Detect which cell encompasses the target text, then output its (x, y) center coordinate. 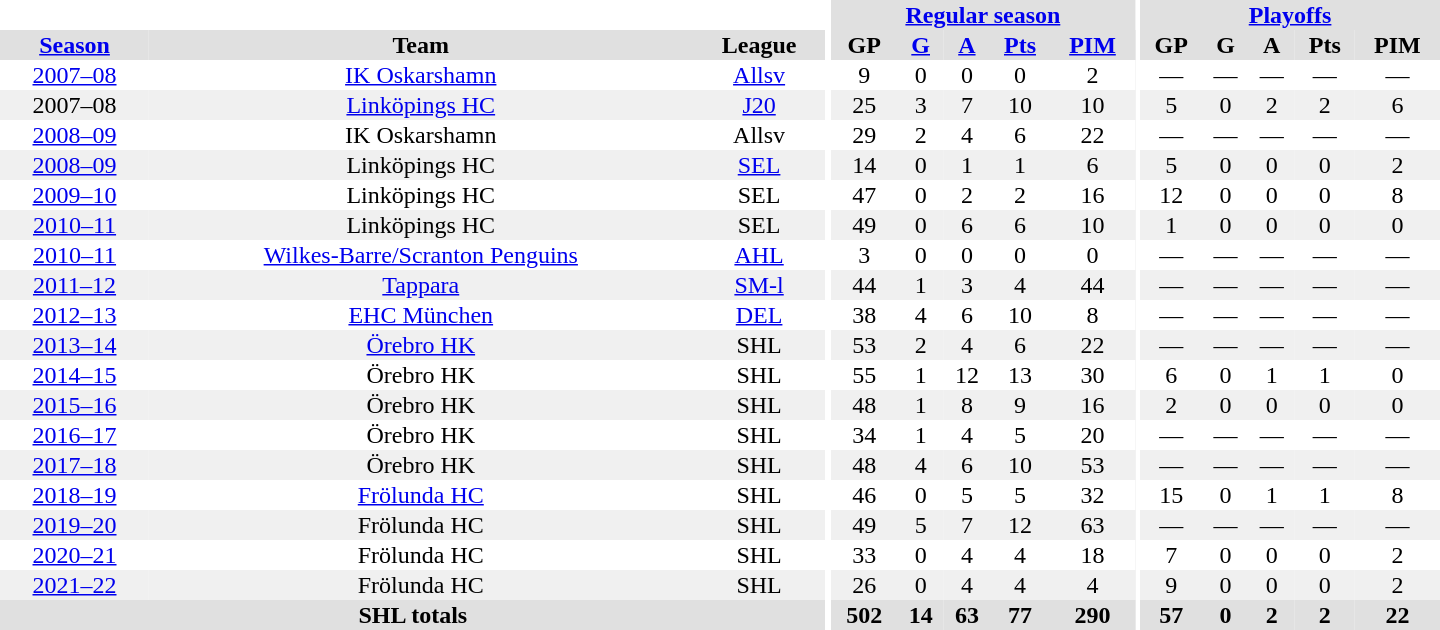
2019–20 (74, 525)
46 (864, 495)
League (760, 45)
2011–12 (74, 285)
DEL (760, 315)
26 (864, 585)
29 (864, 135)
15 (1171, 495)
290 (1092, 615)
2018–19 (74, 495)
2017–18 (74, 465)
2015–16 (74, 405)
EHC München (421, 315)
2013–14 (74, 345)
2009–10 (74, 195)
AHL (760, 255)
34 (864, 435)
Team (421, 45)
2012–13 (74, 315)
SHL totals (413, 615)
47 (864, 195)
Tappara (421, 285)
20 (1092, 435)
55 (864, 375)
2020–21 (74, 555)
Season (74, 45)
Regular season (983, 15)
J20 (760, 105)
77 (1020, 615)
Playoffs (1290, 15)
38 (864, 315)
502 (864, 615)
Wilkes-Barre/Scranton Penguins (421, 255)
SM-l (760, 285)
25 (864, 105)
2016–17 (74, 435)
13 (1020, 375)
30 (1092, 375)
18 (1092, 555)
2014–15 (74, 375)
33 (864, 555)
57 (1171, 615)
32 (1092, 495)
2021–22 (74, 585)
